Detect which cell encompasses the target text, then output its (X, Y) center coordinate. 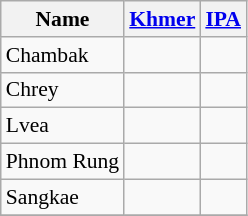
Chrey (62, 90)
IPA (223, 19)
Lvea (62, 126)
Khmer (162, 19)
Phnom Rung (62, 162)
Name (62, 19)
Chambak (62, 55)
Sangkae (62, 197)
